Scan for the cell matching the given text and deliver its [X, Y] coordinate at center. 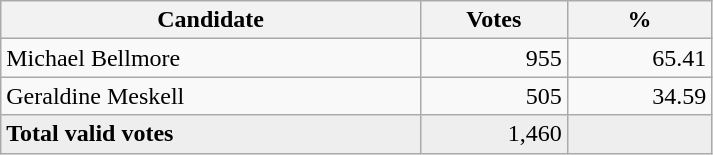
Michael Bellmore [211, 58]
65.41 [639, 58]
Candidate [211, 20]
34.59 [639, 96]
Votes [494, 20]
955 [494, 58]
% [639, 20]
Geraldine Meskell [211, 96]
1,460 [494, 134]
Total valid votes [211, 134]
505 [494, 96]
